Return the (X, Y) coordinate for the center point of the cell that contains the specified text.  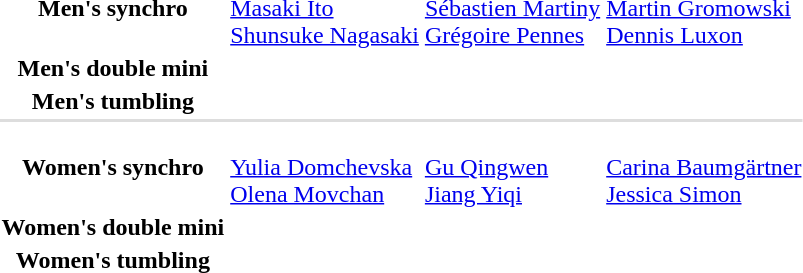
Gu QingwenJiang Yiqi (512, 167)
Yulia DomchevskaOlena Movchan (325, 167)
Men's double mini (113, 68)
Carina BaumgärtnerJessica Simon (704, 167)
Women's synchro (113, 167)
Women's double mini (113, 227)
Men's tumbling (113, 101)
